Detect which cell encompasses the target text, then output its [X, Y] center coordinate. 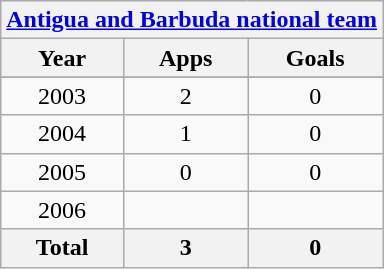
1 [185, 134]
2004 [62, 134]
Year [62, 58]
3 [185, 248]
Total [62, 248]
Goals [316, 58]
2003 [62, 96]
2005 [62, 172]
2006 [62, 210]
Antigua and Barbuda national team [192, 20]
Apps [185, 58]
2 [185, 96]
